Search for the cell housing the specified text and yield its (X, Y) center coordinate. 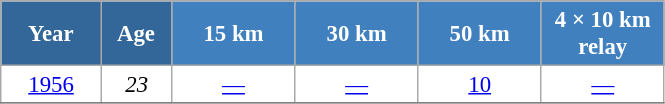
Age (136, 34)
4 × 10 km relay (602, 34)
1956 (52, 85)
23 (136, 85)
30 km (356, 34)
Year (52, 34)
10 (480, 85)
50 km (480, 34)
15 km (234, 34)
